Return [X, Y] of the center of cell containing provided text 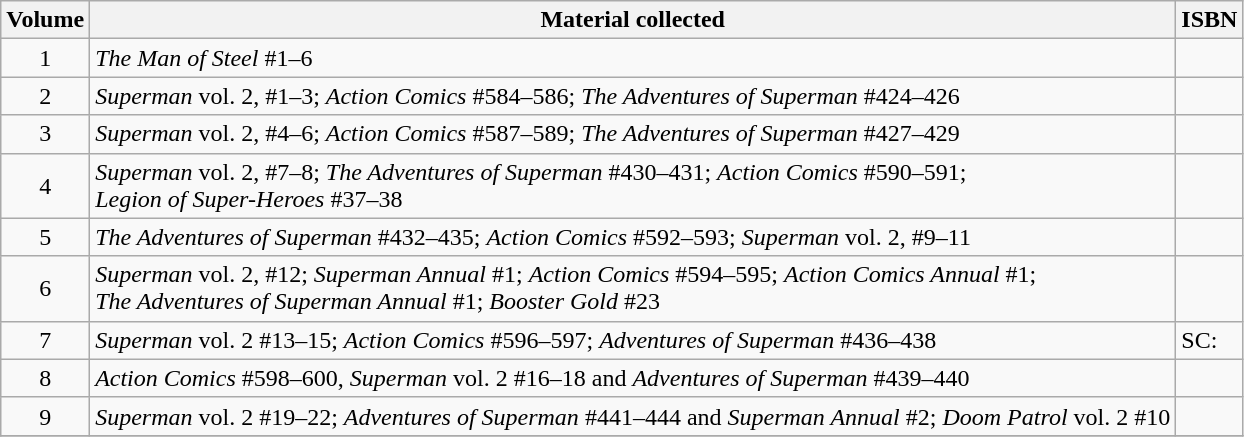
The Man of Steel #1–6 [633, 58]
8 [46, 378]
7 [46, 340]
SC: [1210, 340]
Superman vol. 2, #7–8; The Adventures of Superman #430–431; Action Comics #590–591; Legion of Super-Heroes #37–38 [633, 186]
3 [46, 134]
Superman vol. 2, #4–6; Action Comics #587–589; The Adventures of Superman #427–429 [633, 134]
5 [46, 237]
Superman vol. 2, #12; Superman Annual #1; Action Comics #594–595; Action Comics Annual #1; The Adventures of Superman Annual #1; Booster Gold #23 [633, 288]
The Adventures of Superman #432–435; Action Comics #592–593; Superman vol. 2, #9–11 [633, 237]
9 [46, 416]
6 [46, 288]
2 [46, 96]
Material collected [633, 20]
Superman vol. 2, #1–3; Action Comics #584–586; The Adventures of Superman #424–426 [633, 96]
Superman vol. 2 #13–15; Action Comics #596–597; Adventures of Superman #436–438 [633, 340]
4 [46, 186]
Action Comics #598–600, Superman vol. 2 #16–18 and Adventures of Superman #439–440 [633, 378]
Superman vol. 2 #19–22; Adventures of Superman #441–444 and Superman Annual #2; Doom Patrol vol. 2 #10 [633, 416]
Volume [46, 20]
ISBN [1210, 20]
1 [46, 58]
